Determine the [x, y] coordinate at the center of the cell enclosing the given text.  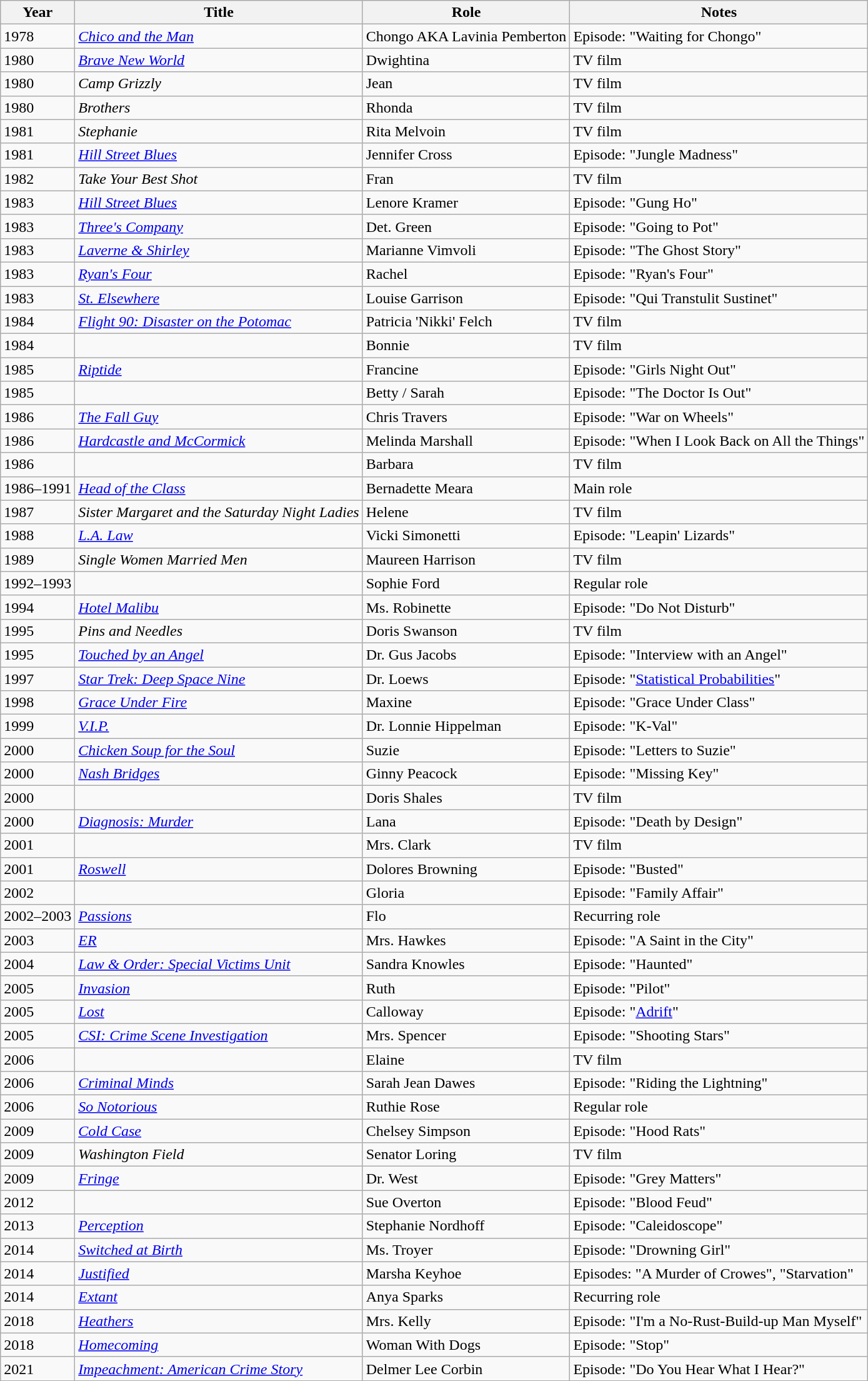
Episode: "Stop" [719, 1345]
Switched at Birth [219, 1250]
Mrs. Hawkes [466, 940]
Criminal Minds [219, 1083]
Patricia 'Nikki' Felch [466, 322]
Pins and Needles [219, 631]
Touched by an Angel [219, 655]
The Fall Guy [219, 417]
Ruthie Rose [466, 1107]
Flight 90: Disaster on the Potomac [219, 322]
2012 [37, 1202]
Sophie Ford [466, 583]
Episode: "Caleidoscope" [719, 1226]
Lana [466, 821]
Episode: "Adrift" [719, 1012]
Hotel Malibu [219, 607]
1997 [37, 678]
1994 [37, 607]
ER [219, 940]
Episode: "Missing Key" [719, 774]
Episode: "Pilot" [719, 988]
V.I.P. [219, 726]
Episode: "Death by Design" [719, 821]
Homecoming [219, 1345]
Dwightina [466, 60]
Roswell [219, 869]
Star Trek: Deep Space Nine [219, 678]
Episode: "Leapin' Lizards" [719, 536]
Heathers [219, 1321]
Brave New World [219, 60]
2003 [37, 940]
Episode: "Do You Hear What I Hear?" [719, 1368]
Episode: "Family Affair" [719, 893]
Episode: "Shooting Stars" [719, 1035]
2013 [37, 1226]
Episode: "Gung Ho" [719, 203]
Episode: "Blood Feud" [719, 1202]
Sandra Knowles [466, 964]
Louise Garrison [466, 298]
Episode: "Going to Pot" [719, 226]
Sue Overton [466, 1202]
Rhonda [466, 108]
Doris Shales [466, 798]
So Notorious [219, 1107]
Take Your Best Shot [219, 179]
Episode: "Qui Transtulit Sustinet" [719, 298]
Episode: "Ryan's Four" [719, 274]
Melinda Marshall [466, 441]
Invasion [219, 988]
Cold Case [219, 1131]
Ms. Troyer [466, 1250]
Ginny Peacock [466, 774]
Sister Margaret and the Saturday Night Ladies [219, 512]
Anya Sparks [466, 1297]
Episode: "Jungle Madness" [719, 155]
2002–2003 [37, 916]
Chico and the Man [219, 36]
Episode: "Do Not Disturb" [719, 607]
1992–1993 [37, 583]
Camp Grizzly [219, 84]
Episode: "The Ghost Story" [719, 250]
Mrs. Spencer [466, 1035]
Suzie [466, 750]
Marsha Keyhoe [466, 1273]
Chelsey Simpson [466, 1131]
Chris Travers [466, 417]
Episode: "Haunted" [719, 964]
1989 [37, 560]
Main role [719, 488]
2004 [37, 964]
Episode: "War on Wheels" [719, 417]
Law & Order: Special Victims Unit [219, 964]
Laverne & Shirley [219, 250]
Dr. Gus Jacobs [466, 655]
2002 [37, 893]
Episode: "When I Look Back on All the Things" [719, 441]
1988 [37, 536]
1998 [37, 703]
Lenore Kramer [466, 203]
CSI: Crime Scene Investigation [219, 1035]
Perception [219, 1226]
Episode: "Drowning Girl" [719, 1250]
Dr. Loews [466, 678]
Stephanie Nordhoff [466, 1226]
Jean [466, 84]
Lost [219, 1012]
1982 [37, 179]
Maureen Harrison [466, 560]
Year [37, 13]
Justified [219, 1273]
Woman With Dogs [466, 1345]
Dolores Browning [466, 869]
Fran [466, 179]
Rita Melvoin [466, 131]
Episode: "Statistical Probabilities" [719, 678]
Impeachment: American Crime Story [219, 1368]
Episode: "A Saint in the City" [719, 940]
Three's Company [219, 226]
Bernadette Meara [466, 488]
L.A. Law [219, 536]
Notes [719, 13]
Francine [466, 369]
Vicki Simonetti [466, 536]
Bonnie [466, 346]
Episode: "Busted" [719, 869]
Episode: "Girls Night Out" [719, 369]
Head of the Class [219, 488]
Grace Under Fire [219, 703]
Title [219, 13]
Washington Field [219, 1155]
Senator Loring [466, 1155]
Betty / Sarah [466, 393]
Doris Swanson [466, 631]
1986–1991 [37, 488]
Single Women Married Men [219, 560]
Passions [219, 916]
2021 [37, 1368]
Delmer Lee Corbin [466, 1368]
Chicken Soup for the Soul [219, 750]
Det. Green [466, 226]
Brothers [219, 108]
Marianne Vimvoli [466, 250]
Barbara [466, 465]
Rachel [466, 274]
Role [466, 13]
Extant [219, 1297]
Episode: "Hood Rats" [719, 1131]
Episode: "K-Val" [719, 726]
Riptide [219, 369]
1999 [37, 726]
Episodes: "A Murder of Crowes", "Starvation" [719, 1273]
1978 [37, 36]
Episode: "I'm a No-Rust-Build-up Man Myself" [719, 1321]
Ryan's Four [219, 274]
Elaine [466, 1060]
Chongo AKA Lavinia Pemberton [466, 36]
Episode: "The Doctor Is Out" [719, 393]
Episode: "Grace Under Class" [719, 703]
Nash Bridges [219, 774]
Jennifer Cross [466, 155]
Episode: "Riding the Lightning" [719, 1083]
Episode: "Grey Matters" [719, 1178]
Calloway [466, 1012]
Dr. Lonnie Hippelman [466, 726]
Sarah Jean Dawes [466, 1083]
Episode: "Interview with an Angel" [719, 655]
Flo [466, 916]
Fringe [219, 1178]
Helene [466, 512]
Episode: "Letters to Suzie" [719, 750]
Mrs. Clark [466, 845]
St. Elsewhere [219, 298]
Diagnosis: Murder [219, 821]
Stephanie [219, 131]
Maxine [466, 703]
Ruth [466, 988]
Gloria [466, 893]
1987 [37, 512]
Mrs. Kelly [466, 1321]
Ms. Robinette [466, 607]
Episode: "Waiting for Chongo" [719, 36]
Hardcastle and McCormick [219, 441]
Dr. West [466, 1178]
